Capture the cell that displays the provided text and extract its (X, Y) central coordinate. 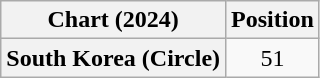
South Korea (Circle) (114, 58)
Position (273, 20)
51 (273, 58)
Chart (2024) (114, 20)
